Output the (x, y) coordinate of the center of the cell containing the given text.  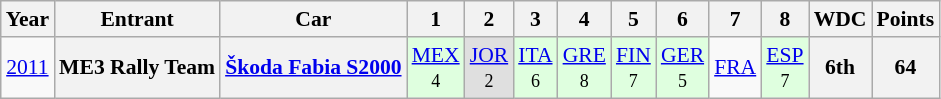
JOR2 (490, 68)
Entrant (137, 19)
Car (313, 19)
2 (490, 19)
Points (906, 19)
FRA (735, 68)
ME3 Rally Team (137, 68)
GER5 (682, 68)
2011 (28, 68)
64 (906, 68)
GRE8 (584, 68)
6th (840, 68)
6 (682, 19)
Year (28, 19)
4 (584, 19)
Škoda Fabia S2000 (313, 68)
3 (535, 19)
7 (735, 19)
5 (634, 19)
1 (436, 19)
ESP7 (784, 68)
MEX4 (436, 68)
8 (784, 19)
WDC (840, 19)
FIN7 (634, 68)
ITA6 (535, 68)
